For the text-containing cell, return its midpoint in [x, y] coordinate format. 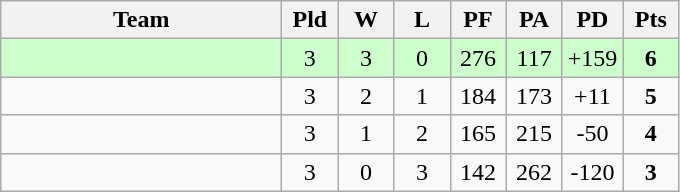
184 [478, 96]
6 [651, 58]
-50 [592, 134]
Pts [651, 20]
4 [651, 134]
+159 [592, 58]
Pld [310, 20]
165 [478, 134]
5 [651, 96]
PA [534, 20]
173 [534, 96]
-120 [592, 172]
PF [478, 20]
276 [478, 58]
117 [534, 58]
215 [534, 134]
+11 [592, 96]
262 [534, 172]
L [422, 20]
Team [142, 20]
W [366, 20]
PD [592, 20]
142 [478, 172]
